Identify which cell holds the provided text, then report its (X, Y) central coordinate. 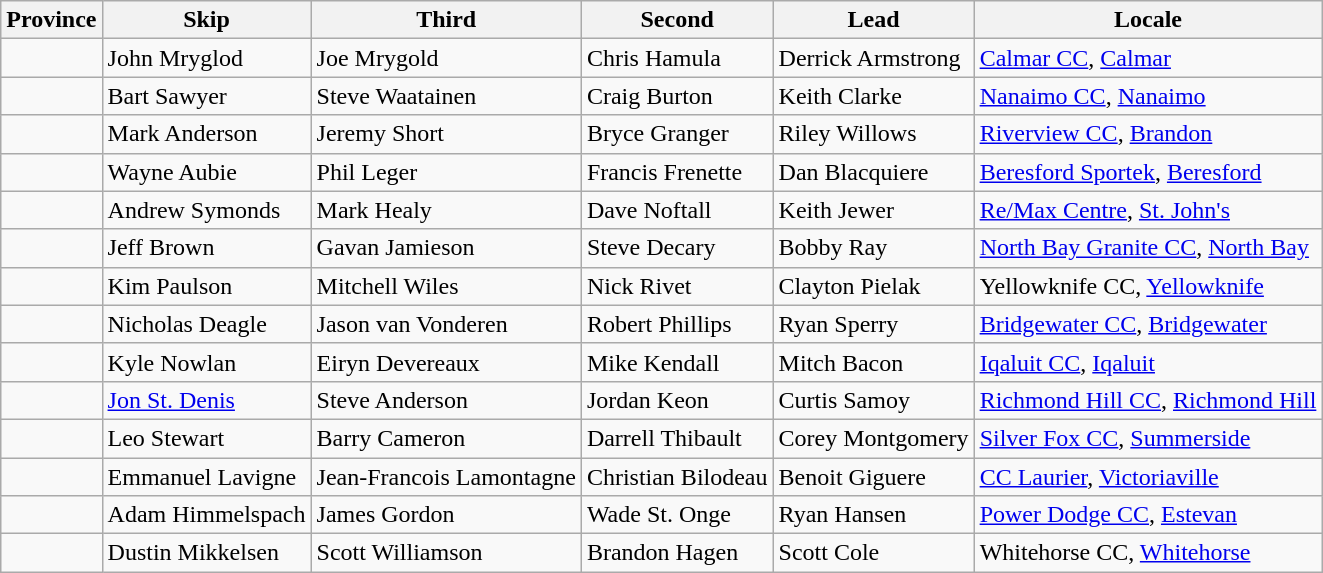
Dustin Mikkelsen (206, 553)
Province (52, 20)
Ryan Hansen (874, 515)
Chris Hamula (677, 58)
John Mryglod (206, 58)
Benoit Giguere (874, 477)
Riley Willows (874, 134)
Steve Waatainen (446, 96)
Riverview CC, Brandon (1148, 134)
Mike Kendall (677, 362)
Christian Bilodeau (677, 477)
Kim Paulson (206, 286)
Scott Cole (874, 553)
Derrick Armstrong (874, 58)
Bart Sawyer (206, 96)
Robert Phillips (677, 324)
Phil Leger (446, 172)
Corey Montgomery (874, 438)
Bryce Granger (677, 134)
Re/Max Centre, St. John's (1148, 210)
Emmanuel Lavigne (206, 477)
Third (446, 20)
Jordan Keon (677, 400)
Keith Jewer (874, 210)
Richmond Hill CC, Richmond Hill (1148, 400)
Francis Frenette (677, 172)
Joe Mrygold (446, 58)
Brandon Hagen (677, 553)
Iqaluit CC, Iqaluit (1148, 362)
Leo Stewart (206, 438)
Mitchell Wiles (446, 286)
Jeremy Short (446, 134)
Beresford Sportek, Beresford (1148, 172)
Clayton Pielak (874, 286)
Jon St. Denis (206, 400)
Gavan Jamieson (446, 248)
Whitehorse CC, Whitehorse (1148, 553)
Second (677, 20)
Wade St. Onge (677, 515)
Jason van Vonderen (446, 324)
Wayne Aubie (206, 172)
Bobby Ray (874, 248)
Nanaimo CC, Nanaimo (1148, 96)
Bridgewater CC, Bridgewater (1148, 324)
Skip (206, 20)
Adam Himmelspach (206, 515)
Dan Blacquiere (874, 172)
Lead (874, 20)
Curtis Samoy (874, 400)
CC Laurier, Victoriaville (1148, 477)
Power Dodge CC, Estevan (1148, 515)
Calmar CC, Calmar (1148, 58)
Yellowknife CC, Yellowknife (1148, 286)
Nick Rivet (677, 286)
Craig Burton (677, 96)
Darrell Thibault (677, 438)
Scott Williamson (446, 553)
Mark Anderson (206, 134)
Andrew Symonds (206, 210)
James Gordon (446, 515)
Kyle Nowlan (206, 362)
Keith Clarke (874, 96)
Mitch Bacon (874, 362)
Jeff Brown (206, 248)
Silver Fox CC, Summerside (1148, 438)
Ryan Sperry (874, 324)
Nicholas Deagle (206, 324)
Barry Cameron (446, 438)
Locale (1148, 20)
North Bay Granite CC, North Bay (1148, 248)
Mark Healy (446, 210)
Eiryn Devereaux (446, 362)
Jean-Francois Lamontagne (446, 477)
Steve Decary (677, 248)
Steve Anderson (446, 400)
Dave Noftall (677, 210)
